Capture the cell that displays the provided text and extract its (X, Y) central coordinate. 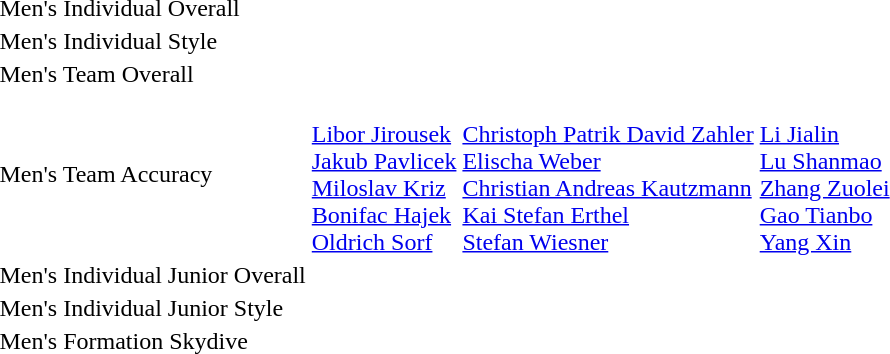
Christoph Patrik David ZahlerElischa WeberChristian Andreas KautzmannKai Stefan ErthelStefan Wiesner (608, 174)
Libor JirousekJakub PavlicekMiloslav KrizBonifac HajekOldrich Sorf (384, 174)
